Extract the [x, y] coordinate from the center of the cell holding the provided text.  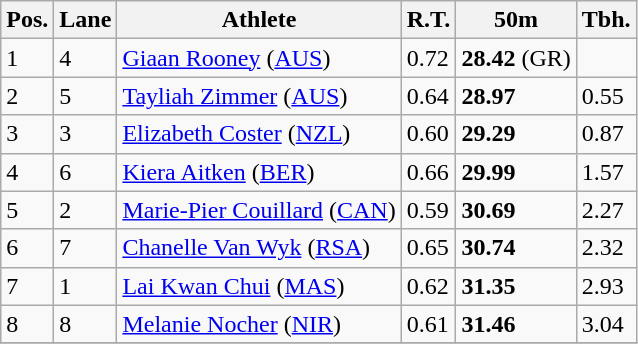
0.87 [606, 134]
Pos. [28, 20]
0.64 [428, 96]
2.32 [606, 248]
Melanie Nocher (NIR) [259, 324]
2.93 [606, 286]
50m [516, 20]
Tbh. [606, 20]
Lai Kwan Chui (MAS) [259, 286]
3.04 [606, 324]
Chanelle Van Wyk (RSA) [259, 248]
1.57 [606, 172]
0.60 [428, 134]
30.69 [516, 210]
0.72 [428, 58]
0.66 [428, 172]
Marie-Pier Couillard (CAN) [259, 210]
30.74 [516, 248]
28.97 [516, 96]
Lane [86, 20]
0.62 [428, 286]
0.55 [606, 96]
0.65 [428, 248]
Tayliah Zimmer (AUS) [259, 96]
0.59 [428, 210]
R.T. [428, 20]
29.99 [516, 172]
Giaan Rooney (AUS) [259, 58]
31.35 [516, 286]
2.27 [606, 210]
28.42 (GR) [516, 58]
0.61 [428, 324]
Elizabeth Coster (NZL) [259, 134]
31.46 [516, 324]
29.29 [516, 134]
Kiera Aitken (BER) [259, 172]
Athlete [259, 20]
